Scan for the cell matching the given text and deliver its (x, y) coordinate at center. 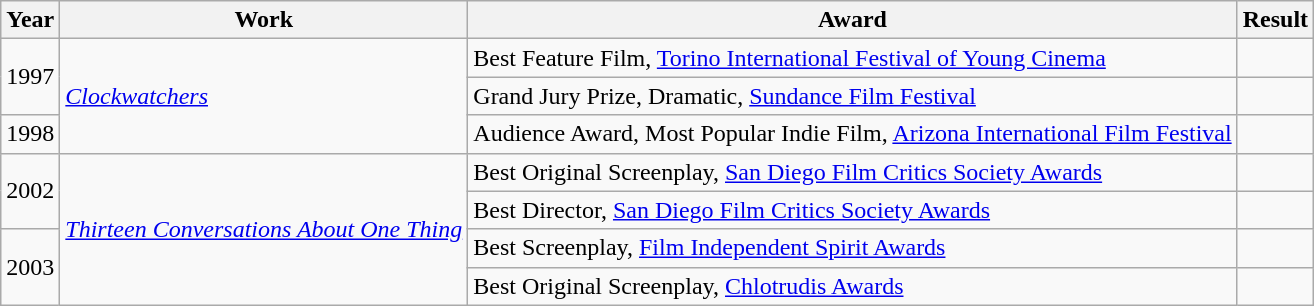
Year (30, 20)
Audience Award, Most Popular Indie Film, Arizona International Film Festival (852, 134)
Award (852, 20)
Best Original Screenplay, San Diego Film Critics Society Awards (852, 172)
1997 (30, 77)
Best Original Screenplay, Chlotrudis Awards (852, 286)
Best Director, San Diego Film Critics Society Awards (852, 210)
Clockwatchers (264, 96)
Best Screenplay, Film Independent Spirit Awards (852, 248)
2003 (30, 267)
Best Feature Film, Torino International Festival of Young Cinema (852, 58)
2002 (30, 191)
Grand Jury Prize, Dramatic, Sundance Film Festival (852, 96)
Work (264, 20)
Thirteen Conversations About One Thing (264, 229)
1998 (30, 134)
Result (1275, 20)
